Detect which cell encompasses the target text, then output its (X, Y) center coordinate. 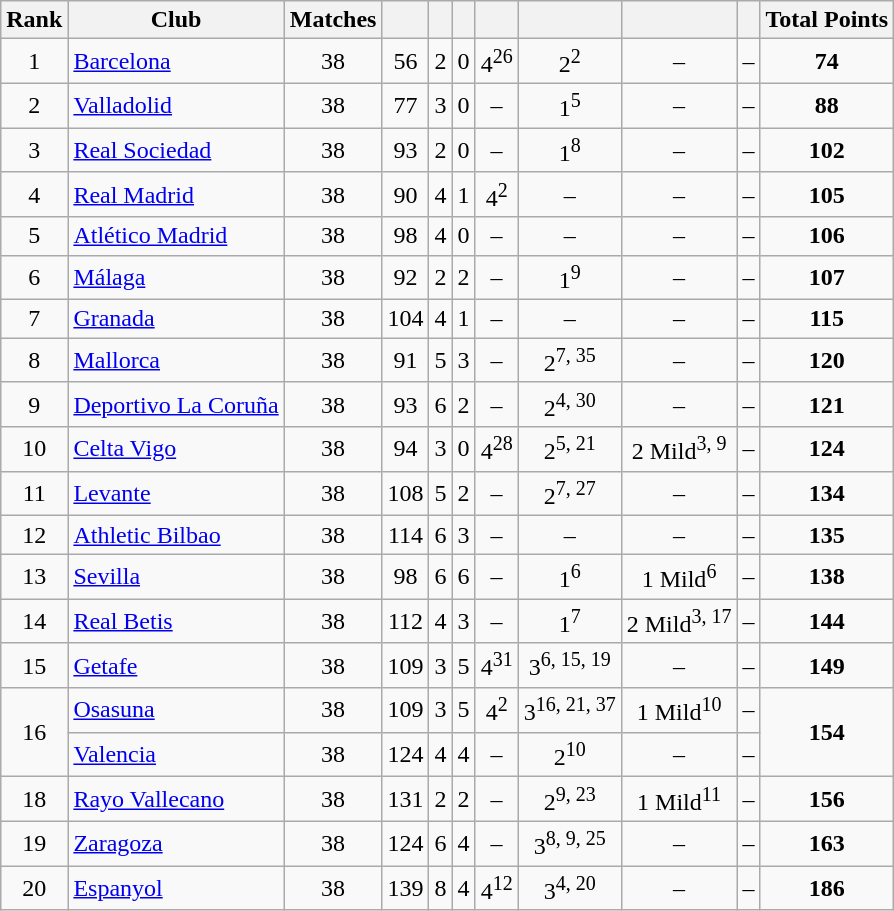
Atlético Madrid (176, 236)
Club (176, 20)
Espanyol (176, 888)
Rayo Vallecano (176, 800)
138 (827, 576)
Valladolid (176, 106)
Rank (34, 20)
1 Mild6 (679, 576)
Total Points (827, 20)
108 (406, 494)
38, 9, 25 (570, 844)
Mallorca (176, 360)
412 (496, 888)
2 Mild3, 17 (679, 622)
Barcelona (176, 62)
Deportivo La Coruña (176, 404)
104 (406, 319)
Real Madrid (176, 194)
Sevilla (176, 576)
90 (406, 194)
149 (827, 666)
131 (406, 800)
163 (827, 844)
Celta Vigo (176, 450)
316, 21, 37 (570, 710)
120 (827, 360)
Real Betis (176, 622)
27, 27 (570, 494)
426 (496, 62)
Real Sociedad (176, 150)
121 (827, 404)
102 (827, 150)
1 Mild11 (679, 800)
Matches (333, 20)
186 (827, 888)
9 (34, 404)
14 (34, 622)
135 (827, 535)
Getafe (176, 666)
91 (406, 360)
13 (34, 576)
105 (827, 194)
11 (34, 494)
431 (496, 666)
Athletic Bilbao (176, 535)
134 (827, 494)
Valencia (176, 754)
144 (827, 622)
74 (827, 62)
1 Mild10 (679, 710)
12 (34, 535)
210 (570, 754)
Osasuna (176, 710)
Granada (176, 319)
7 (34, 319)
Levante (176, 494)
36, 15, 19 (570, 666)
115 (827, 319)
88 (827, 106)
34, 20 (570, 888)
106 (827, 236)
25, 21 (570, 450)
139 (406, 888)
24, 30 (570, 404)
77 (406, 106)
428 (496, 450)
156 (827, 800)
56 (406, 62)
22 (570, 62)
94 (406, 450)
114 (406, 535)
92 (406, 278)
Málaga (176, 278)
2 Mild3, 9 (679, 450)
107 (827, 278)
154 (827, 732)
112 (406, 622)
10 (34, 450)
Zaragoza (176, 844)
20 (34, 888)
17 (570, 622)
27, 35 (570, 360)
29, 23 (570, 800)
